Find where the given text appears and provide that cell's center as [X, Y] coordinate. 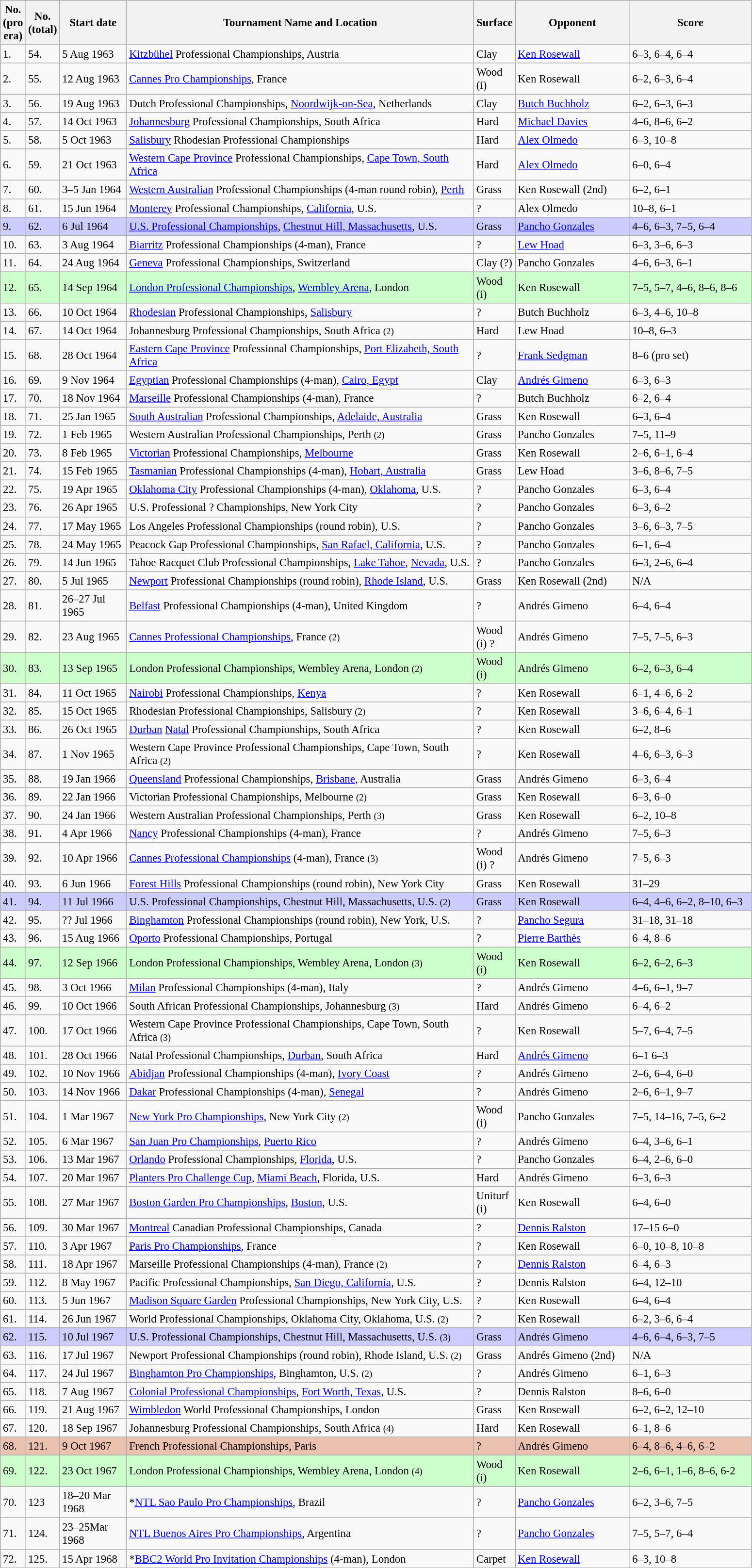
South Australian Professional Championships, Adelaide, Australia [300, 417]
London Professional Championships, Wembley Arena, London (2) [300, 669]
U.S. Professional ? Championships, New York City [300, 508]
94. [43, 901]
Nairobi Professional Championships, Kenya [300, 693]
Belfast Professional Championships (4-man), United Kingdom [300, 605]
53. [13, 1160]
Victorian Professional Championships, Melbourne [300, 453]
Uniturf (i) [494, 1203]
73. [43, 453]
Western Cape Province Professional Championships, Cape Town, South Africa [300, 165]
6–4, 6–0 [691, 1203]
Johannesburg Professional Championships, South Africa (2) [300, 330]
6–1 6–3 [691, 1055]
8. [13, 208]
16. [13, 380]
Surface [494, 23]
Wimbledon World Professional Championships, London [300, 1410]
19 Jan 1966 [93, 779]
15 Oct 1965 [93, 711]
26 Apr 1965 [93, 508]
6–2, 6–2, 12–10 [691, 1410]
103. [43, 1092]
No. (total) [43, 23]
118. [43, 1392]
No. (pro era) [13, 23]
Rhodesian Professional Championships, Salisbury [300, 312]
2–6, 6–1, 9–7 [691, 1092]
1 Nov 1965 [93, 754]
Opponent [572, 23]
7–5, 7–5, 6–3 [691, 637]
78. [43, 544]
11 Jul 1966 [93, 901]
6–1, 8–6 [691, 1428]
8 Feb 1965 [93, 453]
6–4, 6–2 [691, 1006]
6–1, 6–4 [691, 544]
12 Aug 1963 [93, 79]
Western Australian Professional Championships, Perth (2) [300, 435]
Cannes Professional Championships (4-man), France (3) [300, 859]
89. [43, 797]
44. [13, 963]
96. [43, 938]
4–6, 6–3, 7–5, 6–4 [691, 226]
51. [13, 1117]
25 Jan 1965 [93, 417]
12. [13, 287]
U.S. Professional Championships, Chestnut Hill, Massachusetts, U.S. (2) [300, 901]
115. [43, 1337]
6–3, 6–4, 6–4 [691, 54]
Newport Professional Championships (round robin), Rhode Island, U.S. (2) [300, 1355]
4–6, 8–6, 6–2 [691, 122]
107. [43, 1178]
London Professional Championships, Wembley Arena, London (3) [300, 963]
6–4, 12–10 [691, 1282]
84. [43, 693]
10–8, 6–1 [691, 208]
6–3, 6–0 [691, 797]
28. [13, 605]
33. [13, 730]
10 Nov 1966 [93, 1074]
Abidjan Professional Championships (4-man), Ivory Coast [300, 1074]
8–6, 6–0 [691, 1392]
14 Oct 1963 [93, 122]
3 Apr 1967 [93, 1246]
121. [43, 1446]
World Professional Championships, Oklahoma City, Oklahoma, U.S. (2) [300, 1319]
7 Aug 1967 [93, 1392]
French Professional Championships, Paris [300, 1446]
74. [43, 471]
3–6, 6–3, 7–5 [691, 526]
6–2, 6–2, 6–3 [691, 963]
Forest Hills Professional Championships (round robin), New York City [300, 883]
104. [43, 1117]
Biarritz Professional Championships (4-man), France [300, 245]
100. [43, 1030]
3–6, 8–6, 7–5 [691, 471]
6–3, 2–6, 6–4 [691, 562]
22 Jan 1966 [93, 797]
6–4, 2–6, 6–0 [691, 1160]
2–6, 6–1, 1–6, 8–6, 6-2 [691, 1471]
6–3, 6–2 [691, 508]
23. [13, 508]
15 Aug 1966 [93, 938]
Michael Davies [572, 122]
14. [13, 330]
South African Professional Championships, Johannesburg (3) [300, 1006]
*BBC2 World Pro Invitation Championships (4-man), London [300, 1559]
109. [43, 1227]
122. [43, 1471]
31–29 [691, 883]
120. [43, 1428]
U.S. Professional Championships, Chestnut Hill, Massachusetts, U.S. [300, 226]
21 Aug 1967 [93, 1410]
3 Aug 1964 [93, 245]
15 Feb 1965 [93, 471]
20 Mar 1967 [93, 1178]
80. [43, 581]
98. [43, 988]
Johannesburg Professional Championships, South Africa [300, 122]
105. [43, 1142]
24 May 1965 [93, 544]
35. [13, 779]
?? Jul 1966 [93, 920]
14 Nov 1966 [93, 1092]
San Juan Pro Championships, Puerto Rico [300, 1142]
Los Angeles Professional Championships (round robin), U.S. [300, 526]
112. [43, 1282]
102. [43, 1074]
108. [43, 1203]
14 Sep 1964 [93, 287]
Salisbury Rhodesian Professional Championships [300, 140]
5 Oct 1963 [93, 140]
New York Pro Championships, New York City (2) [300, 1117]
32. [13, 711]
London Professional Championships, Wembley Arena, London (4) [300, 1471]
6–4, 4–6, 6–2, 8–10, 6–3 [691, 901]
Andrés Gimeno (2nd) [572, 1355]
5 Jul 1965 [93, 581]
7–5, 11–9 [691, 435]
Boston Garden Pro Championships, Boston, U.S. [300, 1203]
Planters Pro Challenge Cup, Miami Beach, Florida, U.S. [300, 1178]
116. [43, 1355]
38. [13, 834]
Western Cape Province Professional Championships, Cape Town, South Africa (2) [300, 754]
Marseille Professional Championships (4-man), France (2) [300, 1264]
83. [43, 669]
Western Australian Professional Championships (4-man round robin), Perth [300, 190]
Queensland Professional Championships, Brisbane, Australia [300, 779]
Marseille Professional Championships (4-man), France [300, 398]
114. [43, 1319]
4–6, 6–4, 6–3, 7–5 [691, 1337]
22. [13, 490]
3–6, 6–4, 6–1 [691, 711]
31. [13, 693]
50. [13, 1092]
113. [43, 1301]
2. [13, 79]
42. [13, 920]
79. [43, 562]
18 Apr 1967 [93, 1264]
5 Aug 1963 [93, 54]
119. [43, 1410]
26–27 Jul 1965 [93, 605]
Victorian Professional Championships, Melbourne (2) [300, 797]
Nancy Professional Championships (4-man), France [300, 834]
4 Apr 1966 [93, 834]
Madison Square Garden Professional Championships, New York City, U.S. [300, 1301]
Egyptian Professional Championships (4-man), Cairo, Egypt [300, 380]
23–25Mar 1968 [93, 1534]
97. [43, 963]
111. [43, 1264]
13. [13, 312]
25. [13, 544]
8 May 1967 [93, 1282]
Milan Professional Championships (4-man), Italy [300, 988]
6. [13, 165]
18. [13, 417]
13 Mar 1967 [93, 1160]
12 Sep 1966 [93, 963]
26 Jun 1967 [93, 1319]
24 Jul 1967 [93, 1373]
Peacock Gap Professional Championships, San Rafael, California, U.S. [300, 544]
6 Mar 1967 [93, 1142]
6–1, 4–6, 6–2 [691, 693]
48. [13, 1055]
9 Oct 1967 [93, 1446]
86. [43, 730]
101. [43, 1055]
6–4, 8–6, 4–6, 6–2 [691, 1446]
34. [13, 754]
9. [13, 226]
27. [13, 581]
U.S. Professional Championships, Chestnut Hill, Massachusetts, U.S. (3) [300, 1337]
10 Oct 1966 [93, 1006]
26 Oct 1965 [93, 730]
NTL Buenos Aires Pro Championships, Argentina [300, 1534]
124. [43, 1534]
82. [43, 637]
17 May 1965 [93, 526]
17 Oct 1966 [93, 1030]
Geneva Professional Championships, Switzerland [300, 262]
7–5, 5–7, 6–4 [691, 1534]
90. [43, 816]
Natal Professional Championships, Durban, South Africa [300, 1055]
Score [691, 23]
Cannes Professional Championships, France (2) [300, 637]
14 Jun 1965 [93, 562]
10 Apr 1966 [93, 859]
Cannes Pro Championships, France [300, 79]
15. [13, 355]
Newport Professional Championships (round robin), Rhode Island, U.S. [300, 581]
1. [13, 54]
31–18, 31–18 [691, 920]
30 Mar 1967 [93, 1227]
1 Feb 1965 [93, 435]
10 Jul 1967 [93, 1337]
Frank Sedgman [572, 355]
6–3, 3–6, 6–3 [691, 245]
2–6, 6–4, 6–0 [691, 1074]
Dakar Professional Championships (4-man), Senegal [300, 1092]
6 Jul 1964 [93, 226]
7. [13, 190]
30. [13, 669]
28 Oct 1966 [93, 1055]
6–2, 3–6, 7–5 [691, 1502]
Oporto Professional Championships, Portugal [300, 938]
6–2, 8–6 [691, 730]
Durban Natal Professional Championships, South Africa [300, 730]
45. [13, 988]
20. [13, 453]
41. [13, 901]
4–6, 6–3, 6–1 [691, 262]
5–7, 6–4, 7–5 [691, 1030]
23 Aug 1965 [93, 637]
14 Oct 1964 [93, 330]
Western Australian Professional Championships, Perth (3) [300, 816]
6–1, 6–3 [691, 1373]
6–2, 6–4 [691, 398]
29. [13, 637]
Rhodesian Professional Championships, Salisbury (2) [300, 711]
40. [13, 883]
47. [13, 1030]
81. [43, 605]
10–8, 6–3 [691, 330]
37. [13, 816]
6–4, 3–6, 6–1 [691, 1142]
24. [13, 526]
*NTL Sao Paulo Pro Championships, Brazil [300, 1502]
Eastern Cape Province Professional Championships, Port Elizabeth, South Africa [300, 355]
6–0, 10–8, 10–8 [691, 1246]
18–20 Mar 1968 [93, 1502]
Binghamton Pro Championships, Binghamton, U.S. (2) [300, 1373]
21 Oct 1963 [93, 165]
Monterey Professional Championships, California, U.S. [300, 208]
17–15 6–0 [691, 1227]
5 Jun 1967 [93, 1301]
1 Mar 1967 [93, 1117]
77. [43, 526]
99. [43, 1006]
123 [43, 1502]
15 Apr 1968 [93, 1559]
10. [13, 245]
85. [43, 711]
52. [13, 1142]
2–6, 6–1, 6–4 [691, 453]
36. [13, 797]
6–4, 6–3 [691, 1264]
6–0, 6–4 [691, 165]
24 Jan 1966 [93, 816]
27 Mar 1967 [93, 1203]
6 Jun 1966 [93, 883]
46. [13, 1006]
95. [43, 920]
18 Nov 1964 [93, 398]
5. [13, 140]
19. [13, 435]
87. [43, 754]
Pierre Barthès [572, 938]
125. [43, 1559]
21. [13, 471]
7–5, 5–7, 4–6, 8–6, 8–6 [691, 287]
Clay (?) [494, 262]
49. [13, 1074]
Colonial Professional Championships, Fort Worth, Texas, U.S. [300, 1392]
24 Aug 1964 [93, 262]
Tournament Name and Location [300, 23]
6–2, 6–1 [691, 190]
43. [13, 938]
7–5, 14–16, 7–5, 6–2 [691, 1117]
3 Oct 1966 [93, 988]
6–2, 10–8 [691, 816]
6–2, 6–3, 6–3 [691, 104]
92. [43, 859]
76. [43, 508]
93. [43, 883]
Tasmanian Professional Championships (4-man), Hobart, Australia [300, 471]
Pacific Professional Championships, San Diego, California, U.S. [300, 1282]
6–2, 3–6, 6–4 [691, 1319]
10 Oct 1964 [93, 312]
75. [43, 490]
39. [13, 859]
Orlando Professional Championships, Florida, U.S. [300, 1160]
Johannesburg Professional Championships, South Africa (4) [300, 1428]
4–6, 6–1, 9–7 [691, 988]
11 Oct 1965 [93, 693]
Montreal Canadian Professional Championships, Canada [300, 1227]
17. [13, 398]
London Professional Championships, Wembley Arena, London [300, 287]
19 Aug 1963 [93, 104]
91. [43, 834]
117. [43, 1373]
Carpet [494, 1559]
6–3, 4–6, 10–8 [691, 312]
Dutch Professional Championships, Noordwijk-on-Sea, Netherlands [300, 104]
19 Apr 1965 [93, 490]
11. [13, 262]
110. [43, 1246]
4. [13, 122]
Tahoe Racquet Club Professional Championships, Lake Tahoe, Nevada, U.S. [300, 562]
17 Jul 1967 [93, 1355]
3. [13, 104]
Pancho Segura [572, 920]
18 Sep 1967 [93, 1428]
Paris Pro Championships, France [300, 1246]
88. [43, 779]
9 Nov 1964 [93, 380]
6–4, 8–6 [691, 938]
Oklahoma City Professional Championships (4-man), Oklahoma, U.S. [300, 490]
Start date [93, 23]
26. [13, 562]
23 Oct 1967 [93, 1471]
Binghamton Professional Championships (round robin), New York, U.S. [300, 920]
Western Cape Province Professional Championships, Cape Town, South Africa (3) [300, 1030]
106. [43, 1160]
4–6, 6–3, 6–3 [691, 754]
15 Jun 1964 [93, 208]
3–5 Jan 1964 [93, 190]
13 Sep 1965 [93, 669]
28 Oct 1964 [93, 355]
8–6 (pro set) [691, 355]
Kitzbühel Professional Championships, Austria [300, 54]
